Scan for the cell matching the given text and deliver its (X, Y) coordinate at center. 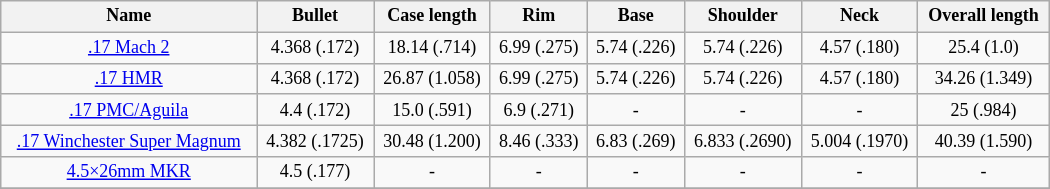
.17 Winchester Super Magnum (129, 140)
Shoulder (742, 16)
.17 Mach 2 (129, 48)
4.382 (.1725) (316, 140)
4.5×26mm MKR (129, 172)
Bullet (316, 16)
26.87 (1.058) (432, 78)
34.26 (1.349) (984, 78)
Rim (538, 16)
6.83 (.269) (636, 140)
4.4 (.172) (316, 110)
5.004 (.1970) (860, 140)
8.46 (.333) (538, 140)
25 (.984) (984, 110)
Neck (860, 16)
18.14 (.714) (432, 48)
6.9 (.271) (538, 110)
4.5 (.177) (316, 172)
30.48 (1.200) (432, 140)
6.833 (.2690) (742, 140)
Overall length (984, 16)
Case length (432, 16)
15.0 (.591) (432, 110)
.17 PMC/Aguila (129, 110)
Name (129, 16)
.17 HMR (129, 78)
40.39 (1.590) (984, 140)
25.4 (1.0) (984, 48)
Base (636, 16)
